Pinpoint the cell where the given text exists, returning its [x, y] midpoint coordinate. 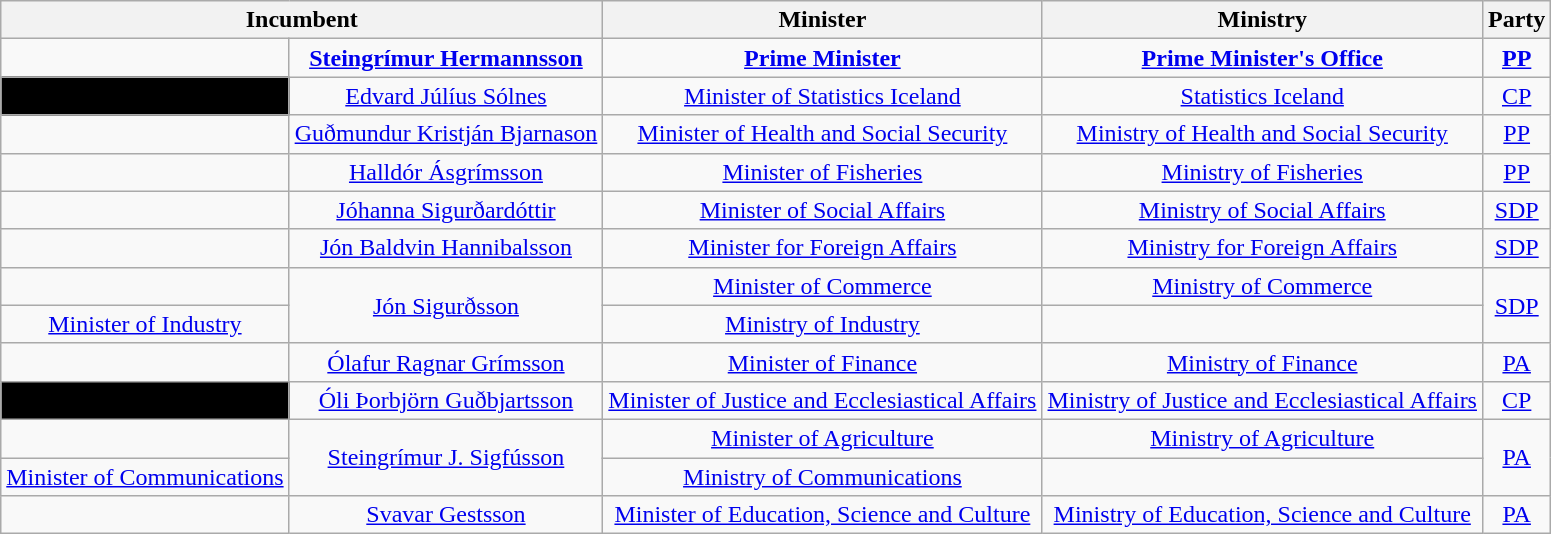
Ministry of Justice and Ecclesiastical Affairs [1262, 400]
Edvard Júlíus Sólnes [446, 96]
Prime Minister's Office [1262, 58]
Party [1516, 20]
Ministry of Commerce [1262, 286]
Minister of Statistics Iceland [822, 96]
Minister of Justice and Ecclesiastical Affairs [822, 400]
Minister of Commerce [822, 286]
Minister of Fisheries [822, 172]
Ólafur Ragnar Grímsson [446, 362]
Ministry of Fisheries [1262, 172]
Minister of Communications [145, 477]
Jóhanna Sigurðardóttir [446, 210]
Minister of Industry [145, 324]
Minister for Foreign Affairs [822, 248]
Minister of Education, Science and Culture [822, 515]
Ministry [1262, 20]
Ministry of Health and Social Security [1262, 134]
Steingrímur J. Sigfússon [446, 457]
Minister of Health and Social Security [822, 134]
Ministry of Communications [822, 477]
Statistics Iceland [1262, 96]
Ministry of Industry [822, 324]
Jón Baldvin Hannibalsson [446, 248]
Minister of Social Affairs [822, 210]
Incumbent [302, 20]
Minister [822, 20]
Ministry of Social Affairs [1262, 210]
Minister of Agriculture [822, 438]
Svavar Gestsson [446, 515]
Ministry of Finance [1262, 362]
Ministry for Foreign Affairs [1262, 248]
Guðmundur Kristján Bjarnason [446, 134]
Halldór Ásgrímsson [446, 172]
Minister of Finance [822, 362]
Ministry of Agriculture [1262, 438]
Steingrímur Hermannsson [446, 58]
Jón Sigurðsson [446, 305]
Ministry of Education, Science and Culture [1262, 515]
Prime Minister [822, 58]
Óli Þorbjörn Guðbjartsson [446, 400]
